Capture the cell that displays the provided text and extract its (x, y) central coordinate. 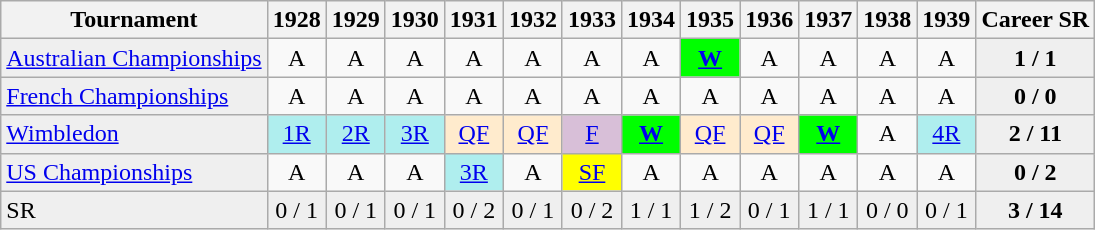
Wimbledon (134, 134)
US Championships (134, 172)
1934 (652, 20)
SF (592, 172)
2 / 11 (1036, 134)
1939 (946, 20)
F (592, 134)
1937 (828, 20)
1929 (356, 20)
1R (296, 134)
1938 (888, 20)
1931 (474, 20)
1 / 2 (710, 210)
1930 (414, 20)
2R (356, 134)
Career SR (1036, 20)
SR (134, 210)
4R (946, 134)
Tournament (134, 20)
1928 (296, 20)
3 / 14 (1036, 210)
French Championships (134, 96)
1935 (710, 20)
1936 (770, 20)
Australian Championships (134, 58)
1933 (592, 20)
1932 (532, 20)
